Identify which cell holds the provided text, then report its [x, y] central coordinate. 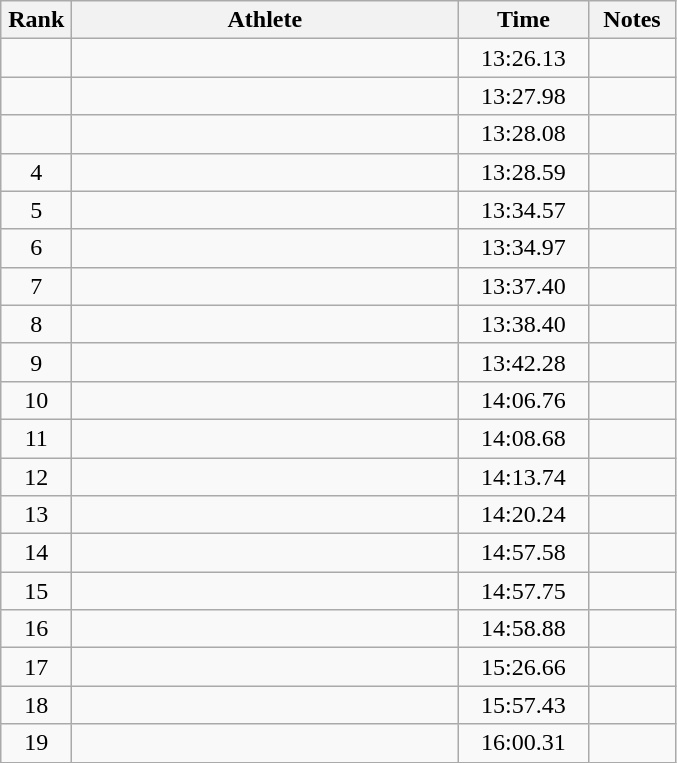
15:26.66 [524, 667]
14:13.74 [524, 477]
18 [36, 705]
12 [36, 477]
19 [36, 743]
Rank [36, 20]
Time [524, 20]
5 [36, 210]
15 [36, 591]
11 [36, 438]
14:57.75 [524, 591]
15:57.43 [524, 705]
8 [36, 324]
14:57.58 [524, 553]
13:28.59 [524, 172]
4 [36, 172]
13:34.57 [524, 210]
14:58.88 [524, 629]
7 [36, 286]
Athlete [265, 20]
16 [36, 629]
13:26.13 [524, 58]
Notes [632, 20]
10 [36, 400]
14 [36, 553]
14:08.68 [524, 438]
14:20.24 [524, 515]
17 [36, 667]
13:42.28 [524, 362]
13:38.40 [524, 324]
13:37.40 [524, 286]
13:34.97 [524, 248]
13:28.08 [524, 134]
13:27.98 [524, 96]
14:06.76 [524, 400]
6 [36, 248]
13 [36, 515]
16:00.31 [524, 743]
9 [36, 362]
